Pinpoint the cell where the given text exists, returning its [x, y] midpoint coordinate. 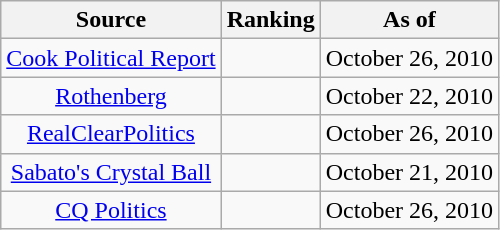
Source [111, 20]
CQ Politics [111, 210]
Sabato's Crystal Ball [111, 172]
October 22, 2010 [409, 96]
October 21, 2010 [409, 172]
Cook Political Report [111, 58]
Rothenberg [111, 96]
As of [409, 20]
Ranking [270, 20]
RealClearPolitics [111, 134]
